Scan for the cell matching the given text and deliver its [X, Y] coordinate at center. 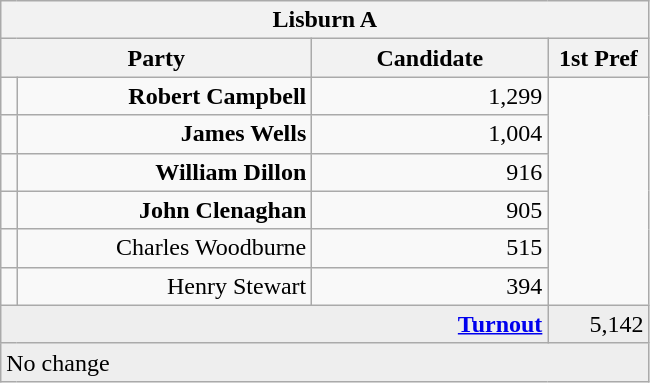
Charles Woodburne [164, 248]
905 [430, 210]
394 [430, 286]
1st Pref [598, 58]
5,142 [598, 324]
515 [430, 248]
Robert Campbell [164, 96]
James Wells [164, 134]
Henry Stewart [164, 286]
Candidate [430, 58]
1,004 [430, 134]
No change [325, 362]
916 [430, 172]
John Clenaghan [164, 210]
Party [156, 58]
Lisburn A [325, 20]
William Dillon [164, 172]
Turnout [274, 324]
1,299 [430, 96]
